Capture the cell that displays the provided text and extract its (X, Y) central coordinate. 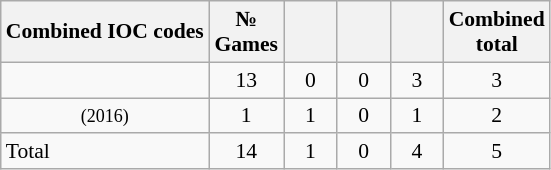
№ Games (246, 32)
5 (497, 151)
Combined total (497, 32)
(2016) (105, 116)
Total (105, 151)
2 (497, 116)
4 (416, 151)
Combined IOC codes (105, 32)
13 (246, 80)
14 (246, 151)
